Return [x, y] of the center of cell containing provided text 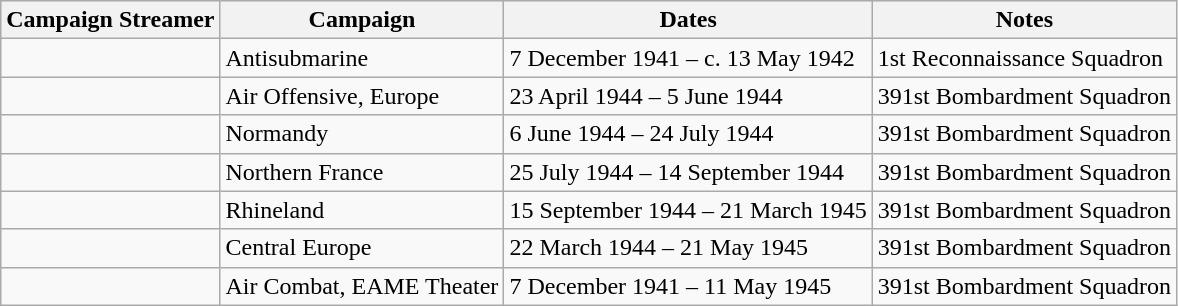
Northern France [362, 172]
Central Europe [362, 248]
23 April 1944 – 5 June 1944 [688, 96]
Notes [1024, 20]
6 June 1944 – 24 July 1944 [688, 134]
7 December 1941 – c. 13 May 1942 [688, 58]
22 March 1944 – 21 May 1945 [688, 248]
Rhineland [362, 210]
Normandy [362, 134]
15 September 1944 – 21 March 1945 [688, 210]
1st Reconnaissance Squadron [1024, 58]
7 December 1941 – 11 May 1945 [688, 286]
Antisubmarine [362, 58]
Campaign [362, 20]
Air Offensive, Europe [362, 96]
25 July 1944 – 14 September 1944 [688, 172]
Campaign Streamer [110, 20]
Dates [688, 20]
Air Combat, EAME Theater [362, 286]
